Locate the cell with the specified text and output its (X, Y) center coordinate. 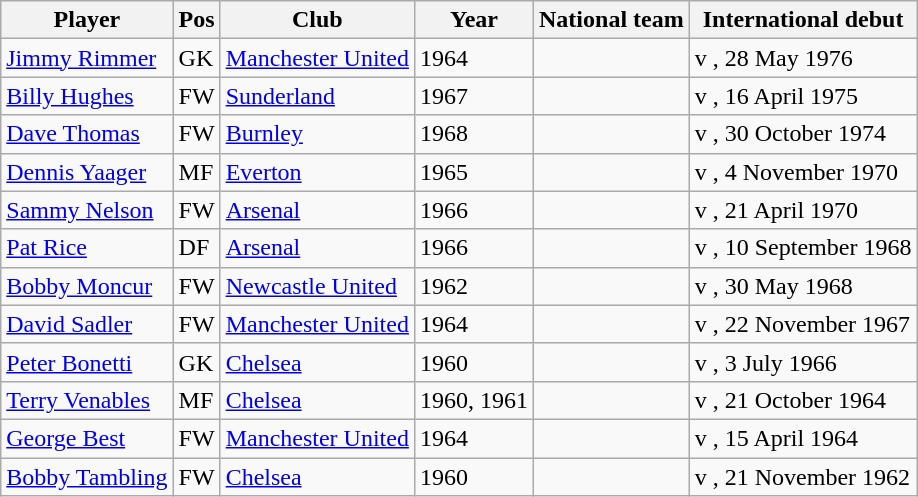
v , 16 April 1975 (803, 96)
v , 3 July 1966 (803, 362)
Bobby Moncur (87, 286)
Dave Thomas (87, 134)
v , 28 May 1976 (803, 58)
v , 21 November 1962 (803, 477)
National team (612, 20)
Pos (196, 20)
Pat Rice (87, 248)
v , 21 April 1970 (803, 210)
v , 22 November 1967 (803, 324)
Everton (317, 172)
Newcastle United (317, 286)
DF (196, 248)
v , 15 April 1964 (803, 438)
Year (474, 20)
v , 30 October 1974 (803, 134)
v , 21 October 1964 (803, 400)
Peter Bonetti (87, 362)
1968 (474, 134)
Sammy Nelson (87, 210)
Club (317, 20)
v , 4 November 1970 (803, 172)
International debut (803, 20)
Sunderland (317, 96)
1967 (474, 96)
1960, 1961 (474, 400)
George Best (87, 438)
Jimmy Rimmer (87, 58)
v , 30 May 1968 (803, 286)
v , 10 September 1968 (803, 248)
Burnley (317, 134)
1965 (474, 172)
Bobby Tambling (87, 477)
Billy Hughes (87, 96)
David Sadler (87, 324)
Terry Venables (87, 400)
Player (87, 20)
1962 (474, 286)
Dennis Yaager (87, 172)
